Scan for the cell matching the given text and deliver its (x, y) coordinate at center. 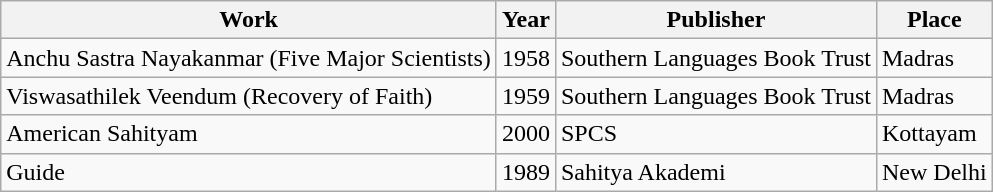
1959 (526, 96)
Anchu Sastra Nayakanmar (Five Major Scientists) (249, 58)
Sahitya Akademi (716, 172)
Publisher (716, 20)
Work (249, 20)
Place (934, 20)
1989 (526, 172)
2000 (526, 134)
Guide (249, 172)
American Sahityam (249, 134)
Year (526, 20)
Kottayam (934, 134)
1958 (526, 58)
New Delhi (934, 172)
Viswasathilek Veendum (Recovery of Faith) (249, 96)
SPCS (716, 134)
